Detect which cell encompasses the target text, then output its [X, Y] center coordinate. 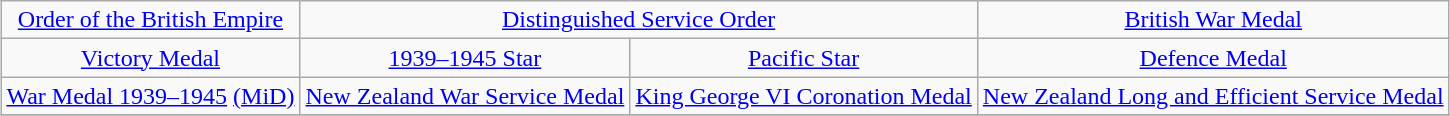
War Medal 1939–1945 (MiD) [150, 96]
Defence Medal [1213, 58]
British War Medal [1213, 20]
Order of the British Empire [150, 20]
King George VI Coronation Medal [804, 96]
New Zealand War Service Medal [465, 96]
Victory Medal [150, 58]
Pacific Star [804, 58]
Distinguished Service Order [638, 20]
1939–1945 Star [465, 58]
New Zealand Long and Efficient Service Medal [1213, 96]
